Provide the [x, y] coordinate of the cell's center where the given text is located.  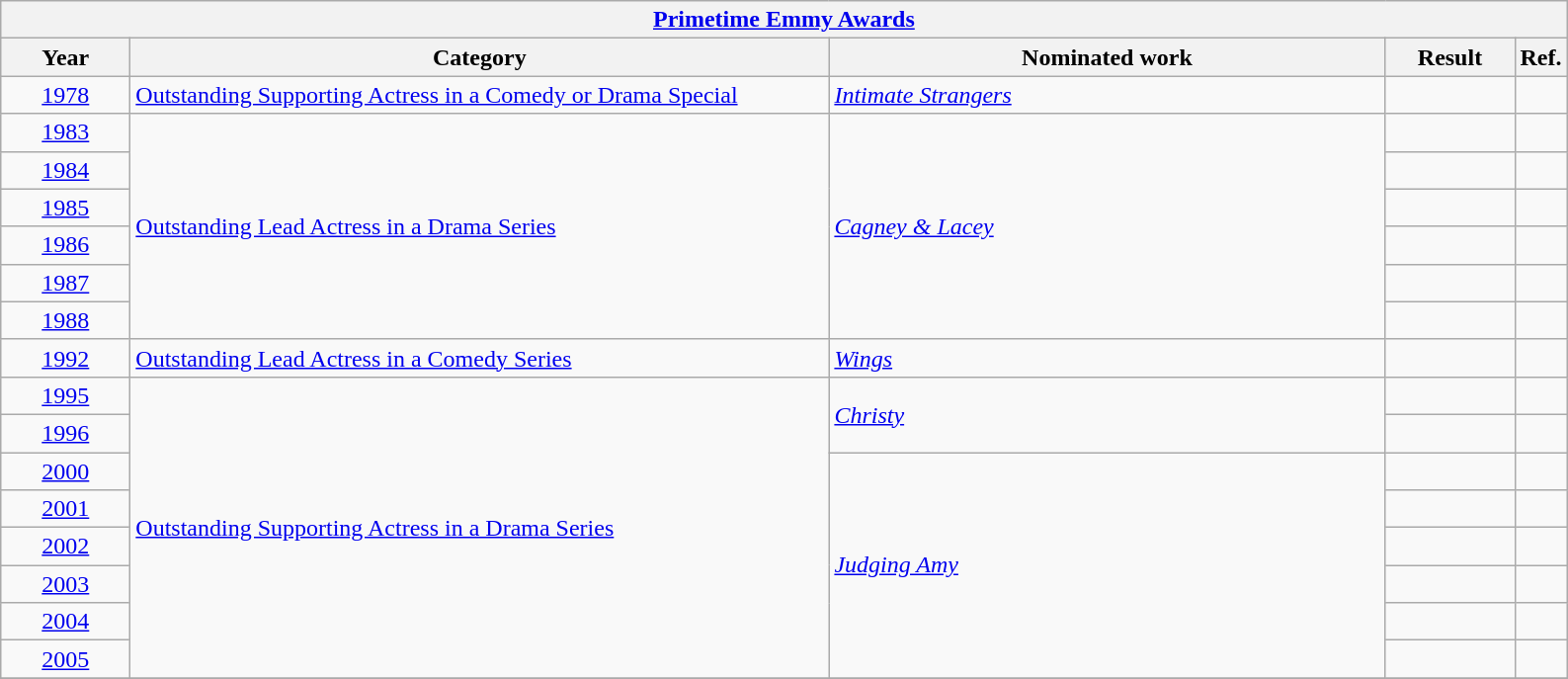
1992 [65, 358]
2003 [65, 584]
Christy [1107, 414]
1995 [65, 395]
Category [480, 57]
1986 [65, 245]
Cagney & Lacey [1107, 226]
Outstanding Lead Actress in a Comedy Series [480, 358]
1985 [65, 208]
Judging Amy [1107, 565]
2000 [65, 471]
Ref. [1541, 57]
1978 [65, 95]
Nominated work [1107, 57]
Wings [1107, 358]
2001 [65, 509]
Outstanding Lead Actress in a Drama Series [480, 226]
Year [65, 57]
1988 [65, 320]
1996 [65, 433]
2002 [65, 547]
Outstanding Supporting Actress in a Comedy or Drama Special [480, 95]
1983 [65, 132]
1984 [65, 170]
2004 [65, 622]
Primetime Emmy Awards [784, 20]
1987 [65, 283]
Outstanding Supporting Actress in a Drama Series [480, 527]
Result [1450, 57]
2005 [65, 659]
Intimate Strangers [1107, 95]
